Identify which cell holds the provided text, then report its [X, Y] central coordinate. 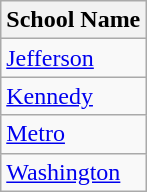
School Name [74, 20]
Washington [74, 172]
Kennedy [74, 96]
Jefferson [74, 58]
Metro [74, 134]
